Pinpoint the cell where the given text exists, returning its [x, y] midpoint coordinate. 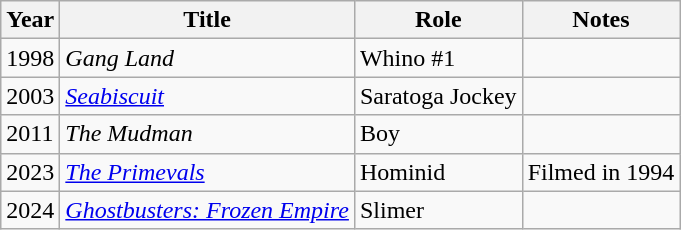
Notes [601, 20]
Hominid [438, 172]
The Primevals [208, 172]
The Mudman [208, 134]
Gang Land [208, 58]
2003 [30, 96]
2024 [30, 210]
Whino #1 [438, 58]
Slimer [438, 210]
Title [208, 20]
2011 [30, 134]
Ghostbusters: Frozen Empire [208, 210]
2023 [30, 172]
1998 [30, 58]
Saratoga Jockey [438, 96]
Role [438, 20]
Seabiscuit [208, 96]
Filmed in 1994 [601, 172]
Boy [438, 134]
Year [30, 20]
